Return (x, y) of the center of cell containing provided text 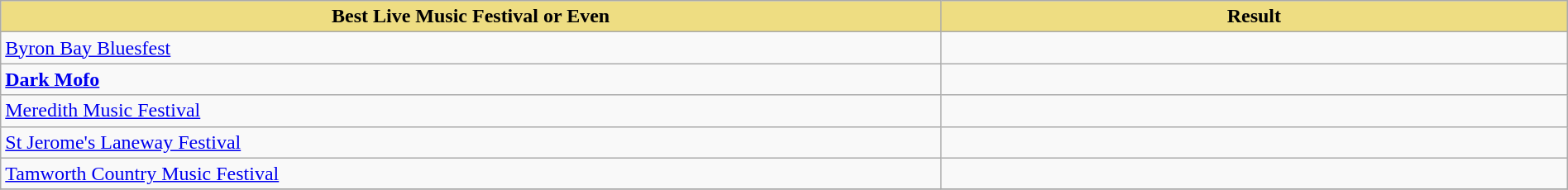
Dark Mofo (471, 79)
Meredith Music Festival (471, 111)
Best Live Music Festival or Even (471, 17)
Byron Bay Bluesfest (471, 48)
St Jerome's Laneway Festival (471, 142)
Tamworth Country Music Festival (471, 173)
Result (1254, 17)
